Pinpoint the cell where the given text exists, returning its [X, Y] midpoint coordinate. 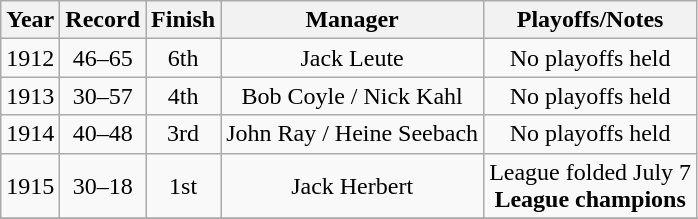
Jack Leute [352, 58]
John Ray / Heine Seebach [352, 134]
Year [30, 20]
Manager [352, 20]
30–57 [103, 96]
1913 [30, 96]
Record [103, 20]
Bob Coyle / Nick Kahl [352, 96]
46–65 [103, 58]
1914 [30, 134]
40–48 [103, 134]
Jack Herbert [352, 186]
3rd [184, 134]
4th [184, 96]
30–18 [103, 186]
1st [184, 186]
Finish [184, 20]
League folded July 7League champions [590, 186]
1912 [30, 58]
6th [184, 58]
Playoffs/Notes [590, 20]
1915 [30, 186]
